Search for the cell housing the specified text and yield its (x, y) center coordinate. 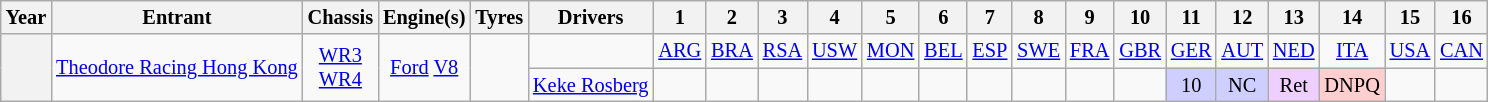
15 (1410, 17)
ARG (680, 51)
GBR (1140, 51)
CAN (1462, 51)
Keke Rosberg (590, 85)
AUT (1242, 51)
MON (890, 51)
DNPQ (1352, 85)
8 (1038, 17)
16 (1462, 17)
BRA (732, 51)
BEL (943, 51)
4 (834, 17)
Chassis (340, 17)
GER (1191, 51)
1 (680, 17)
Ret (1294, 85)
SWE (1038, 51)
USA (1410, 51)
NC (1242, 85)
13 (1294, 17)
Drivers (590, 17)
RSA (782, 51)
Engine(s) (424, 17)
Year (26, 17)
9 (1090, 17)
14 (1352, 17)
ESP (990, 51)
Tyres (499, 17)
USW (834, 51)
Entrant (176, 17)
3 (782, 17)
6 (943, 17)
11 (1191, 17)
WR3WR4 (340, 68)
ITA (1352, 51)
5 (890, 17)
2 (732, 17)
Ford V8 (424, 68)
FRA (1090, 51)
12 (1242, 17)
7 (990, 17)
Theodore Racing Hong Kong (176, 68)
NED (1294, 51)
